Find where the given text appears and provide that cell's center as [X, Y] coordinate. 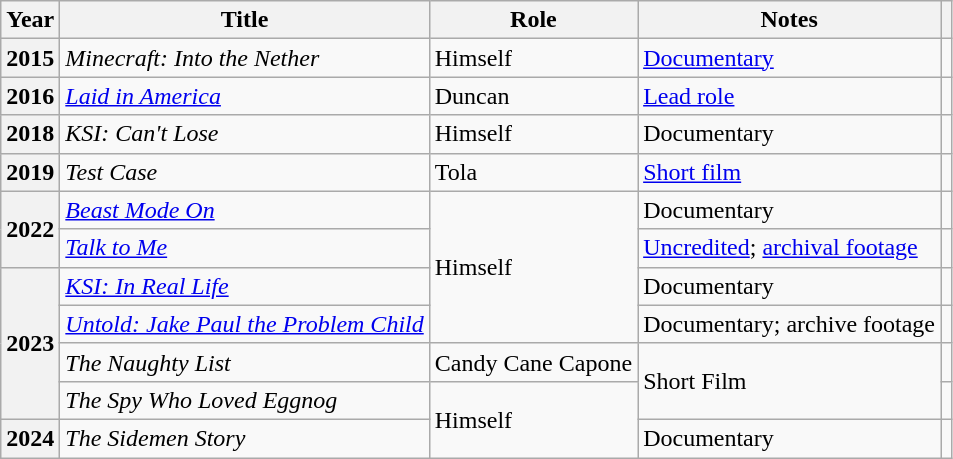
Lead role [790, 96]
The Naughty List [244, 362]
Minecraft: Into the Nether [244, 58]
2019 [30, 172]
Duncan [533, 96]
The Spy Who Loved Eggnog [244, 400]
Talk to Me [244, 248]
2022 [30, 229]
Candy Cane Capone [533, 362]
2023 [30, 343]
Notes [790, 20]
The Sidemen Story [244, 438]
Title [244, 20]
2016 [30, 96]
Beast Mode On [244, 210]
Year [30, 20]
Documentary; archive footage [790, 324]
Short Film [790, 381]
KSI: In Real Life [244, 286]
Untold: Jake Paul the Problem Child [244, 324]
Tola [533, 172]
KSI: Can't Lose [244, 134]
Test Case [244, 172]
2018 [30, 134]
2015 [30, 58]
Role [533, 20]
Short film [790, 172]
2024 [30, 438]
Laid in America [244, 96]
Uncredited; archival footage [790, 248]
